Return (x, y) of the center of cell containing provided text 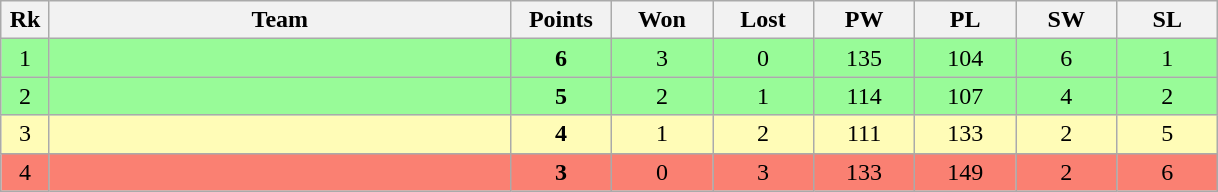
135 (864, 58)
Won (662, 20)
PL (966, 20)
Lost (762, 20)
Points (560, 20)
Team (280, 20)
SW (1066, 20)
104 (966, 58)
107 (966, 96)
Rk (26, 20)
149 (966, 172)
111 (864, 134)
114 (864, 96)
PW (864, 20)
SL (1168, 20)
